Identify which cell holds the provided text, then report its (X, Y) central coordinate. 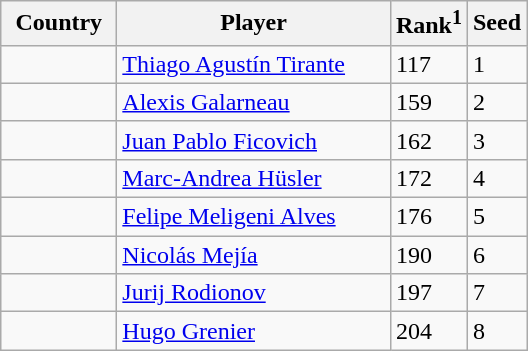
1 (496, 64)
Felipe Meligeni Alves (254, 217)
162 (428, 140)
Marc-Andrea Hüsler (254, 178)
117 (428, 64)
Nicolás Mejía (254, 255)
Thiago Agustín Tirante (254, 64)
Juan Pablo Ficovich (254, 140)
Rank1 (428, 24)
204 (428, 331)
7 (496, 293)
8 (496, 331)
Player (254, 24)
3 (496, 140)
6 (496, 255)
172 (428, 178)
Hugo Grenier (254, 331)
Jurij Rodionov (254, 293)
197 (428, 293)
190 (428, 255)
4 (496, 178)
176 (428, 217)
Country (59, 24)
Seed (496, 24)
Alexis Galarneau (254, 102)
2 (496, 102)
5 (496, 217)
159 (428, 102)
